Return the [X, Y] coordinate for the center point of the cell that contains the specified text.  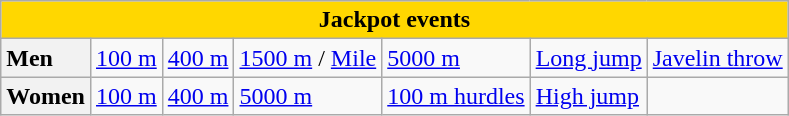
Javelin throw [718, 58]
Women [46, 96]
1500 m / Mile [308, 58]
Jackpot events [394, 20]
Men [46, 58]
High jump [588, 96]
Long jump [588, 58]
100 m hurdles [456, 96]
